Capture the cell that displays the provided text and extract its (X, Y) central coordinate. 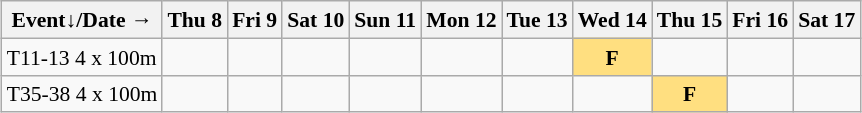
T11-13 4 x 100m (82, 56)
Sun 11 (385, 20)
Mon 12 (461, 20)
Fri 16 (760, 20)
Sat 17 (826, 20)
Thu 15 (690, 20)
Wed 14 (612, 20)
Fri 9 (254, 20)
Sat 10 (316, 20)
Thu 8 (194, 20)
Event↓/Date → (82, 20)
Tue 13 (538, 20)
T35-38 4 x 100m (82, 94)
